Output the (X, Y) coordinate of the center of the cell containing the given text.  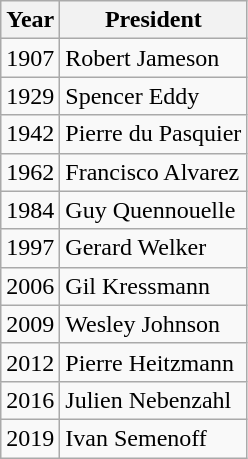
1942 (30, 134)
2006 (30, 286)
Ivan Semenoff (154, 438)
Gerard Welker (154, 248)
Gil Kressmann (154, 286)
2009 (30, 324)
President (154, 20)
Wesley Johnson (154, 324)
1997 (30, 248)
Pierre Heitzmann (154, 362)
Guy Quennouelle (154, 210)
1984 (30, 210)
2019 (30, 438)
Year (30, 20)
1929 (30, 96)
Robert Jameson (154, 58)
Spencer Eddy (154, 96)
2016 (30, 400)
Francisco Alvarez (154, 172)
2012 (30, 362)
Pierre du Pasquier (154, 134)
1962 (30, 172)
1907 (30, 58)
Julien Nebenzahl (154, 400)
